Provide the (X, Y) coordinate of the cell's center where the given text is located.  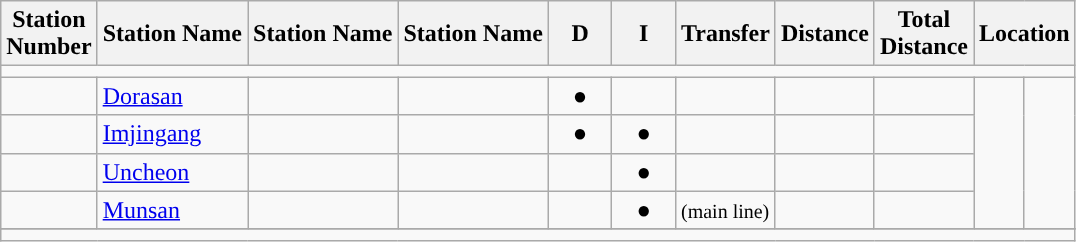
StationNumber (49, 34)
Munsan (172, 210)
Dorasan (172, 96)
TotalDistance (924, 34)
Uncheon (172, 172)
Distance (824, 34)
Transfer (725, 34)
Location (1025, 34)
D (580, 34)
(main line) (725, 210)
Imjingang (172, 134)
I (644, 34)
